Determine the (X, Y) coordinate at the center of the cell enclosing the given text.  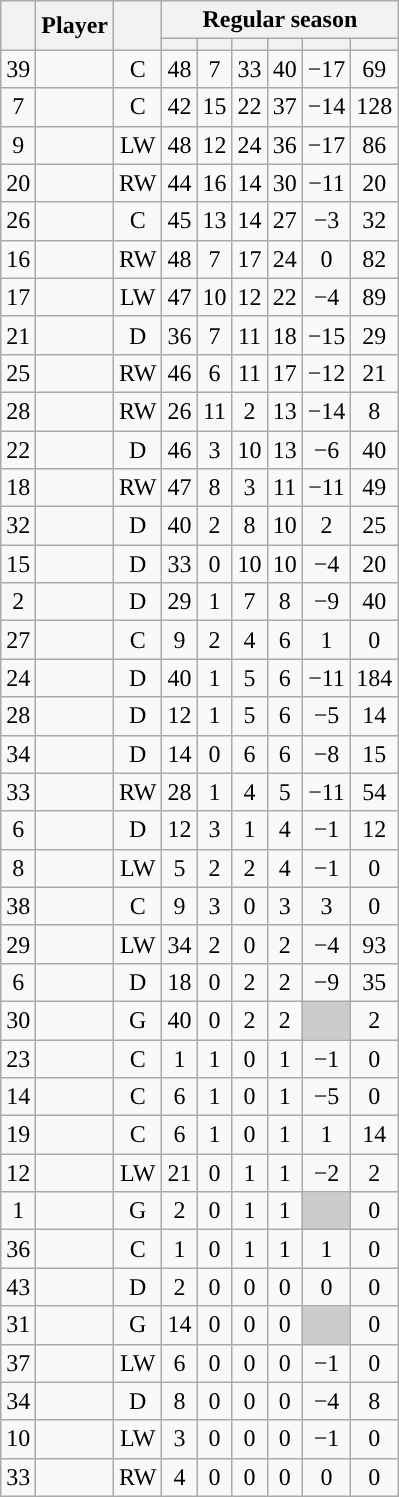
38 (18, 906)
49 (374, 488)
86 (374, 145)
−2 (326, 1173)
45 (180, 221)
31 (18, 1325)
Player (75, 26)
82 (374, 259)
−8 (326, 754)
44 (180, 183)
42 (180, 107)
23 (18, 1059)
93 (374, 944)
19 (18, 1135)
−3 (326, 221)
39 (18, 69)
Regular season (280, 20)
184 (374, 678)
−15 (326, 335)
128 (374, 107)
35 (374, 982)
69 (374, 69)
54 (374, 792)
89 (374, 297)
−12 (326, 373)
43 (18, 1287)
−6 (326, 449)
